Return the (X, Y) coordinate for the center point of the cell that contains the specified text.  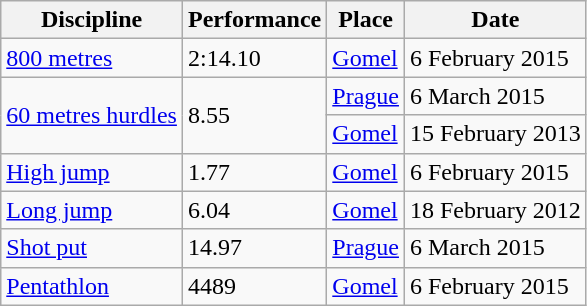
6.04 (254, 210)
Place (366, 20)
15 February 2013 (495, 134)
Pentathlon (92, 286)
800 metres (92, 58)
4489 (254, 286)
High jump (92, 172)
Long jump (92, 210)
2:14.10 (254, 58)
1.77 (254, 172)
Shot put (92, 248)
Date (495, 20)
Discipline (92, 20)
18 February 2012 (495, 210)
Performance (254, 20)
60 metres hurdles (92, 115)
8.55 (254, 115)
14.97 (254, 248)
